Output the [X, Y] coordinate of the center of the cell containing the given text.  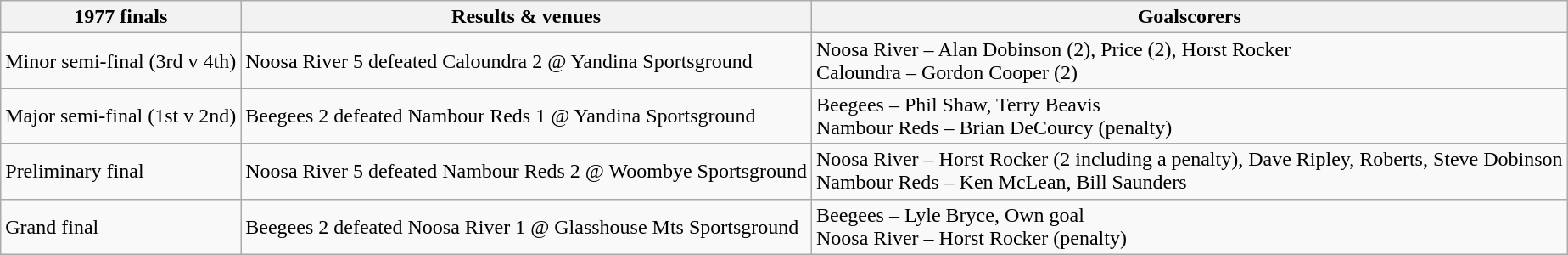
Noosa River 5 defeated Nambour Reds 2 @ Woombye Sportsground [526, 172]
Minor semi-final (3rd v 4th) [120, 61]
Noosa River – Horst Rocker (2 including a penalty), Dave Ripley, Roberts, Steve DobinsonNambour Reds – Ken McLean, Bill Saunders [1190, 172]
Major semi-final (1st v 2nd) [120, 116]
Grand final [120, 226]
Preliminary final [120, 172]
Beegees – Lyle Bryce, Own goalNoosa River – Horst Rocker (penalty) [1190, 226]
Noosa River 5 defeated Caloundra 2 @ Yandina Sportsground [526, 61]
1977 finals [120, 17]
Beegees 2 defeated Noosa River 1 @ Glasshouse Mts Sportsground [526, 226]
Beegees – Phil Shaw, Terry BeavisNambour Reds – Brian DeCourcy (penalty) [1190, 116]
Beegees 2 defeated Nambour Reds 1 @ Yandina Sportsground [526, 116]
Results & venues [526, 17]
Goalscorers [1190, 17]
Noosa River – Alan Dobinson (2), Price (2), Horst RockerCaloundra – Gordon Cooper (2) [1190, 61]
